Output the [x, y] coordinate of the center of the cell containing the given text.  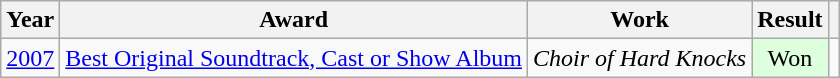
Won [790, 58]
Choir of Hard Knocks [640, 58]
2007 [30, 58]
Work [640, 20]
Year [30, 20]
Result [790, 20]
Award [294, 20]
Best Original Soundtrack, Cast or Show Album [294, 58]
